From the cell containing the given text, extract its center point as [X, Y] coordinate. 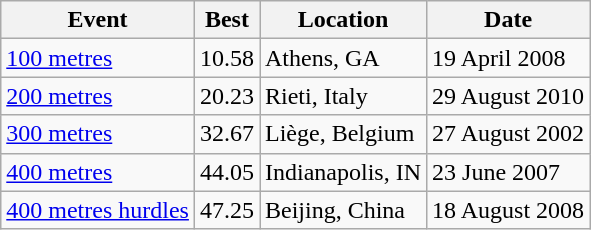
Date [508, 20]
19 April 2008 [508, 58]
27 August 2002 [508, 134]
400 metres [98, 172]
44.05 [226, 172]
32.67 [226, 134]
10.58 [226, 58]
Event [98, 20]
200 metres [98, 96]
Indianapolis, IN [344, 172]
23 June 2007 [508, 172]
18 August 2008 [508, 210]
Liège, Belgium [344, 134]
47.25 [226, 210]
29 August 2010 [508, 96]
Rieti, Italy [344, 96]
Athens, GA [344, 58]
400 metres hurdles [98, 210]
100 metres [98, 58]
20.23 [226, 96]
300 metres [98, 134]
Location [344, 20]
Beijing, China [344, 210]
Best [226, 20]
